Search for the cell housing the specified text and yield its (X, Y) center coordinate. 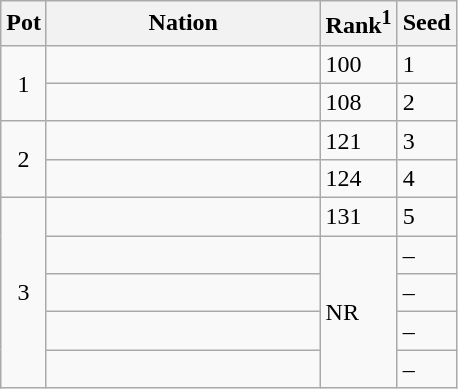
100 (358, 64)
Rank1 (358, 24)
108 (358, 102)
NR (358, 312)
Nation (183, 24)
4 (426, 178)
Seed (426, 24)
131 (358, 217)
Pot (24, 24)
5 (426, 217)
121 (358, 140)
124 (358, 178)
